Provide the [x, y] coordinate of the cell's center where the given text is located.  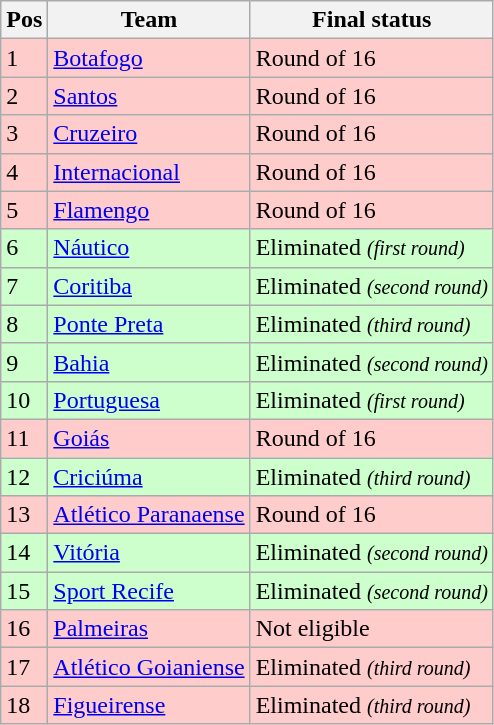
Náutico [149, 248]
14 [24, 553]
Atlético Paranaense [149, 515]
Criciúma [149, 477]
9 [24, 362]
7 [24, 286]
Goiás [149, 438]
15 [24, 591]
6 [24, 248]
Bahia [149, 362]
Not eligible [372, 629]
1 [24, 58]
2 [24, 96]
4 [24, 172]
Team [149, 20]
3 [24, 134]
18 [24, 705]
12 [24, 477]
Final status [372, 20]
Portuguesa [149, 400]
Figueirense [149, 705]
Cruzeiro [149, 134]
Ponte Preta [149, 324]
Internacional [149, 172]
Pos [24, 20]
Flamengo [149, 210]
Botafogo [149, 58]
8 [24, 324]
10 [24, 400]
Atlético Goianiense [149, 667]
Santos [149, 96]
Vitória [149, 553]
5 [24, 210]
Sport Recife [149, 591]
Palmeiras [149, 629]
17 [24, 667]
16 [24, 629]
13 [24, 515]
11 [24, 438]
Coritiba [149, 286]
